Identify which cell holds the provided text, then report its (X, Y) central coordinate. 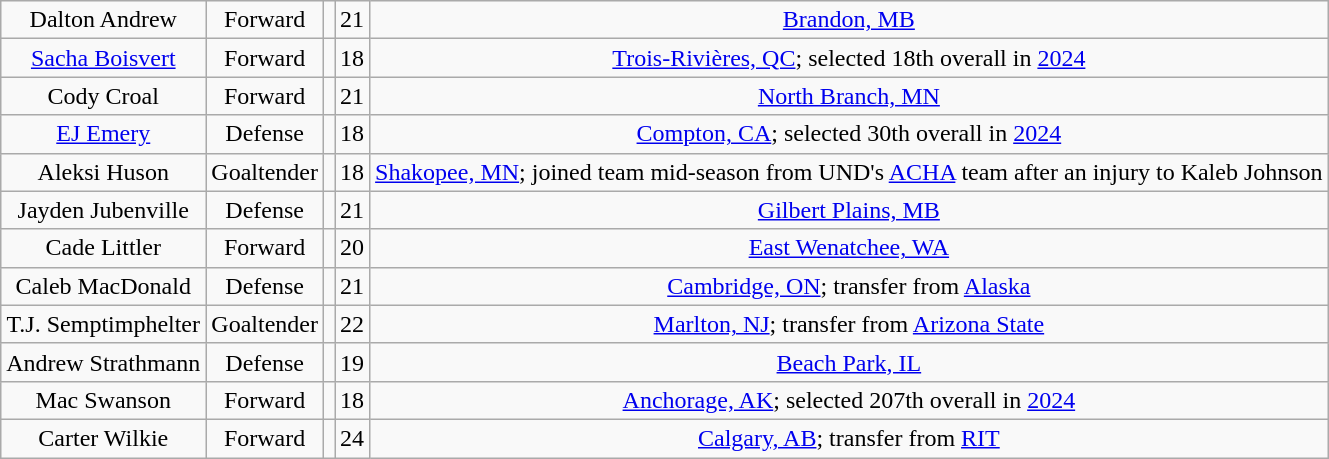
Mac Swanson (104, 400)
East Wenatchee, WA (850, 248)
Cambridge, ON; transfer from Alaska (850, 286)
24 (352, 438)
20 (352, 248)
Compton, CA; selected 30th overall in 2024 (850, 134)
Dalton Andrew (104, 20)
Anchorage, AK; selected 207th overall in 2024 (850, 400)
Sacha Boisvert (104, 58)
19 (352, 362)
Aleksi Huson (104, 172)
Gilbert Plains, MB (850, 210)
22 (352, 324)
Marlton, NJ; transfer from Arizona State (850, 324)
Carter Wilkie (104, 438)
Beach Park, IL (850, 362)
Cade Littler (104, 248)
Jayden Jubenville (104, 210)
Brandon, MB (850, 20)
Trois-Rivières, QC; selected 18th overall in 2024 (850, 58)
EJ Emery (104, 134)
North Branch, MN (850, 96)
Caleb MacDonald (104, 286)
Calgary, AB; transfer from RIT (850, 438)
Cody Croal (104, 96)
T.J. Semptimphelter (104, 324)
Andrew Strathmann (104, 362)
Shakopee, MN; joined team mid-season from UND's ACHA team after an injury to Kaleb Johnson (850, 172)
